Return the (X, Y) coordinate for the center point of the cell that contains the specified text.  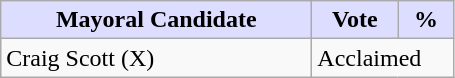
Acclaimed (383, 58)
Vote (355, 20)
Mayoral Candidate (156, 20)
Craig Scott (X) (156, 58)
% (426, 20)
